Return (x, y) of the center of cell containing provided text 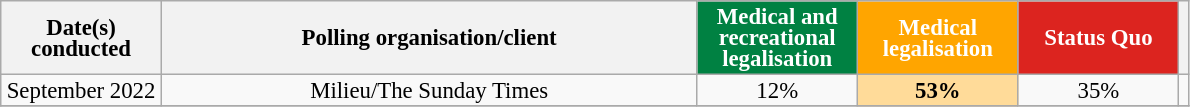
Status Quo (1098, 38)
Polling organisation/client (429, 38)
Date(s)conducted (82, 38)
Medical legalisation (938, 38)
Medical and recreational legalisation (778, 38)
35% (1098, 91)
Milieu/The Sunday Times (429, 91)
53% (938, 91)
12% (778, 91)
September 2022 (82, 91)
